Search for the cell housing the specified text and yield its [X, Y] center coordinate. 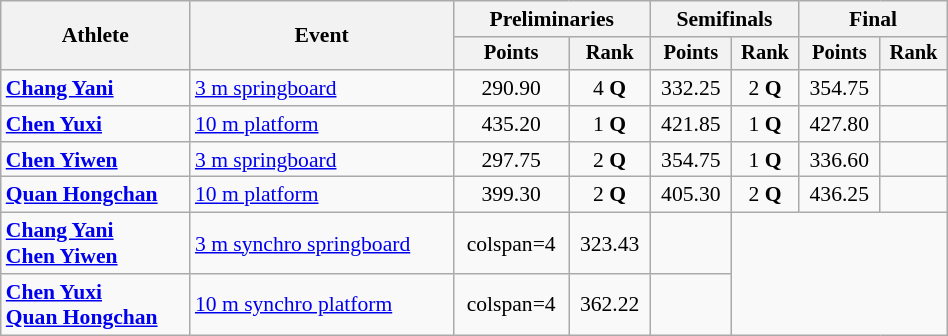
436.25 [840, 195]
405.30 [690, 195]
Final [874, 19]
4 Q [610, 88]
Event [322, 36]
399.30 [511, 195]
290.90 [511, 88]
10 m synchro platform [322, 304]
Chang Yani Chen Yiwen [96, 244]
435.20 [511, 124]
362.22 [610, 304]
336.60 [840, 160]
Chen Yuxi Quan Hongchan [96, 304]
3 m synchro springboard [322, 244]
Athlete [96, 36]
Preliminaries [552, 19]
Chen Yuxi [96, 124]
332.25 [690, 88]
427.80 [840, 124]
Quan Hongchan [96, 195]
297.75 [511, 160]
323.43 [610, 244]
Semifinals [724, 19]
Chen Yiwen [96, 160]
421.85 [690, 124]
Chang Yani [96, 88]
